Identify which cell holds the provided text, then report its [X, Y] central coordinate. 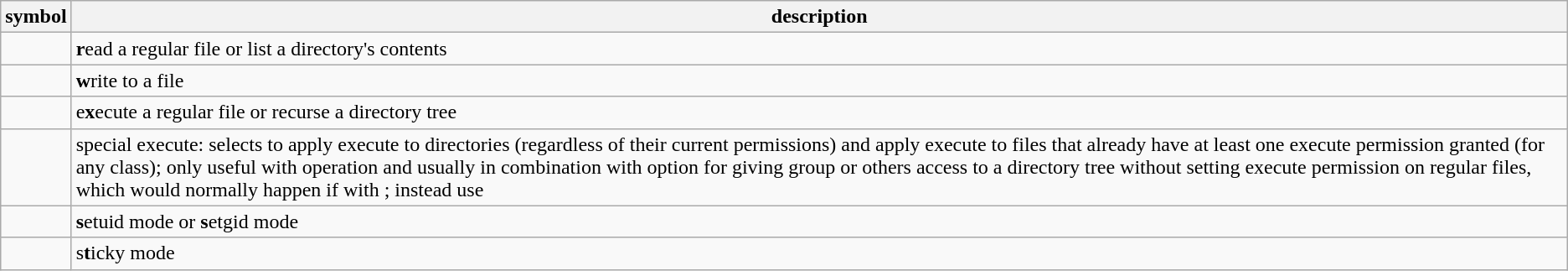
sticky mode [819, 253]
read a regular file or list a directory's contents [819, 49]
symbol [36, 17]
write to a file [819, 81]
description [819, 17]
execute a regular file or recurse a directory tree [819, 112]
setuid mode or setgid mode [819, 221]
